Determine the [X, Y] coordinate at the center of the cell enclosing the given text.  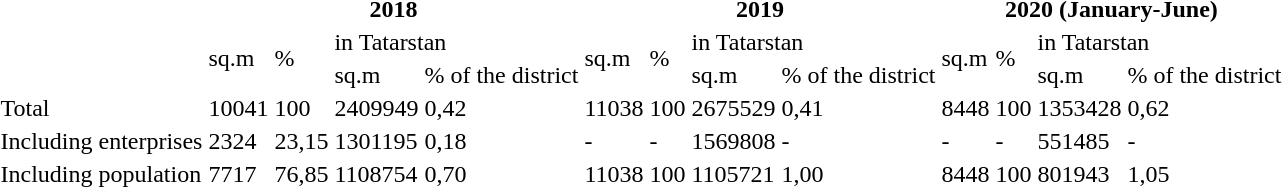
2675529 [734, 108]
11038 [614, 108]
0,18 [502, 141]
551485 [1080, 141]
0,41 [858, 108]
2409949 [376, 108]
2324 [238, 141]
1301195 [376, 141]
1569808 [734, 141]
0,42 [502, 108]
23,15 [302, 141]
1353428 [1080, 108]
10041 [238, 108]
8448 [966, 108]
